Detect which cell encompasses the target text, then output its (x, y) center coordinate. 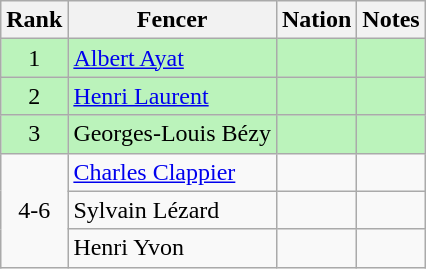
Rank (34, 20)
Georges-Louis Bézy (172, 134)
Notes (391, 20)
4-6 (34, 210)
2 (34, 96)
Henri Laurent (172, 96)
3 (34, 134)
Sylvain Lézard (172, 210)
Charles Clappier (172, 172)
Nation (316, 20)
Albert Ayat (172, 58)
Henri Yvon (172, 248)
Fencer (172, 20)
1 (34, 58)
